Determine the (X, Y) coordinate at the center of the cell enclosing the given text.  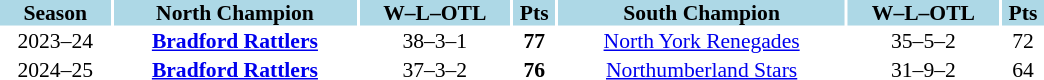
2023–24 (55, 41)
35–5–2 (924, 41)
North York Renegades (702, 41)
Bradford Rattlers (234, 41)
South Champion (702, 13)
77 (534, 41)
North Champion (234, 13)
72 (1023, 41)
38–3–1 (434, 41)
Season (55, 13)
